Detect which cell encompasses the target text, then output its [X, Y] center coordinate. 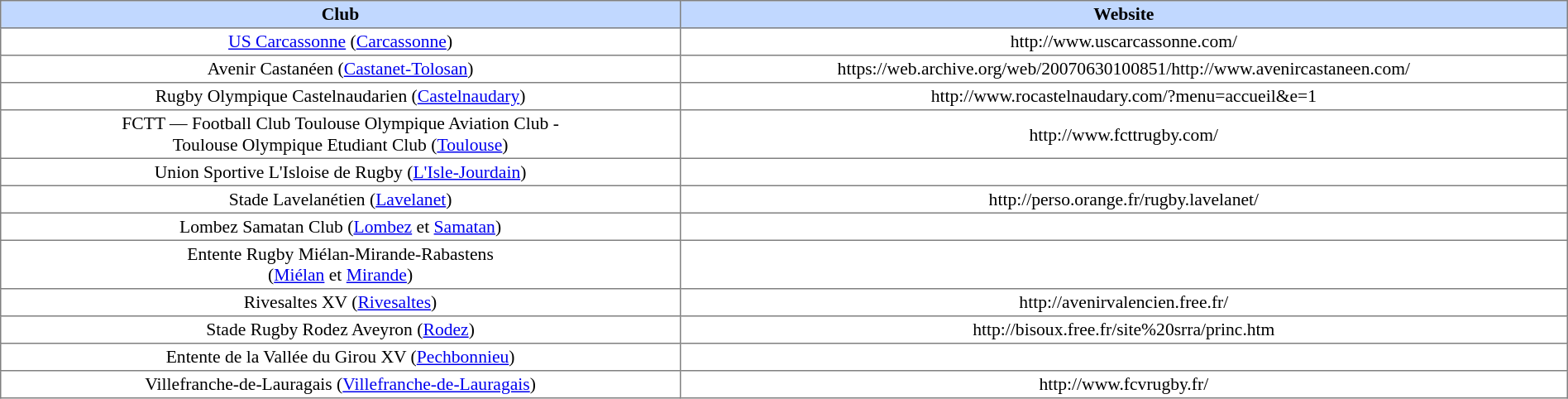
http://perso.orange.fr/rugby.lavelanet/ [1123, 199]
Union Sportive L'Isloise de Rugby (L'Isle-Jourdain) [341, 172]
http://www.uscarcassonne.com/ [1123, 41]
Website [1123, 15]
http://avenirvalencien.free.fr/ [1123, 303]
http://www.fcttrugby.com/ [1123, 134]
http://bisoux.free.fr/site%20srra/princ.htm [1123, 329]
Rugby Olympique Castelnaudarien (Castelnaudary) [341, 96]
Stade Lavelanétien (Lavelanet) [341, 199]
Rivesaltes XV (Rivesaltes) [341, 303]
Entente Rugby Miélan-Mirande-Rabastens (Miélan et Mirande) [341, 264]
http://www.rocastelnaudary.com/?menu=accueil&e=1 [1123, 96]
FCTT — Football Club Toulouse Olympique Aviation Club - Toulouse Olympique Etudiant Club (Toulouse) [341, 134]
https://web.archive.org/web/20070630100851/http://www.avenircastaneen.com/ [1123, 70]
Club [341, 15]
Avenir Castanéen (Castanet-Tolosan) [341, 70]
US Carcassonne (Carcassonne) [341, 41]
Entente de la Vallée du Girou XV (Pechbonnieu) [341, 358]
Villefranche-de-Lauragais (Villefranche-de-Lauragais) [341, 384]
Lombez Samatan Club (Lombez et Samatan) [341, 227]
Stade Rugby Rodez Aveyron (Rodez) [341, 329]
http://www.fcvrugby.fr/ [1123, 384]
